Return (x, y) of the center of cell containing provided text 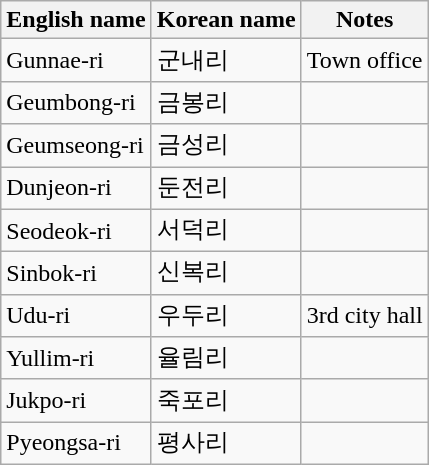
Gunnae-ri (76, 60)
평사리 (226, 444)
Dunjeon-ri (76, 188)
Jukpo-ri (76, 400)
신복리 (226, 274)
Town office (364, 60)
3rd city hall (364, 316)
Geumbong-ri (76, 102)
Yullim-ri (76, 358)
Seodeok-ri (76, 230)
율림리 (226, 358)
English name (76, 20)
Korean name (226, 20)
Udu-ri (76, 316)
Notes (364, 20)
Pyeongsa-ri (76, 444)
군내리 (226, 60)
둔전리 (226, 188)
금봉리 (226, 102)
Sinbok-ri (76, 274)
금성리 (226, 146)
죽포리 (226, 400)
우두리 (226, 316)
Geumseong-ri (76, 146)
서덕리 (226, 230)
